For the text-containing cell, return its midpoint in [x, y] coordinate format. 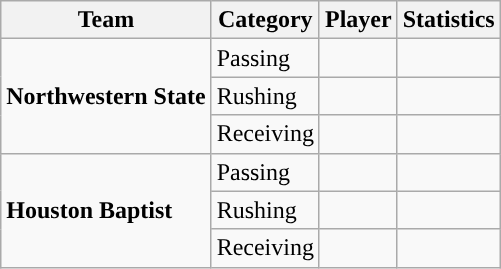
Category [265, 20]
Player [358, 20]
Northwestern State [106, 96]
Houston Baptist [106, 210]
Statistics [448, 20]
Team [106, 20]
